From the cell containing the given text, extract its center point as [X, Y] coordinate. 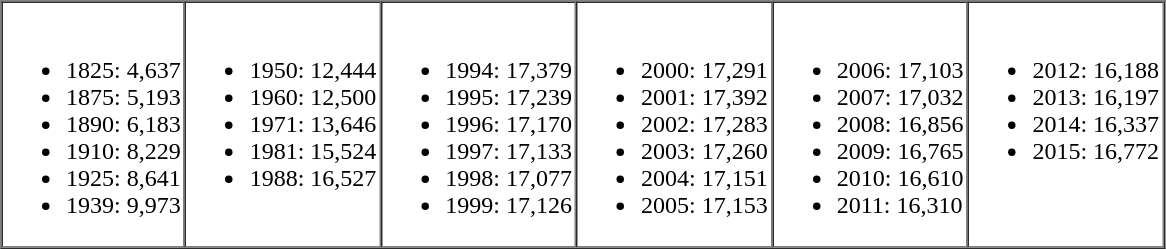
1994: 17,3791995: 17,2391996: 17,1701997: 17,1331998: 17,0771999: 17,126 [479, 125]
1825: 4,6371875: 5,1931890: 6,1831910: 8,2291925: 8,6411939: 9,973 [94, 125]
2006: 17,1032007: 17,0322008: 16,8562009: 16,7652010: 16,6102011: 16,310 [870, 125]
2012: 16,1882013: 16,1972014: 16,3372015: 16,772 [1066, 125]
2000: 17,2912001: 17,3922002: 17,2832003: 17,2602004: 17,1512005: 17,153 [675, 125]
1950: 12,4441960: 12,5001971: 13,6461981: 15,5241988: 16,527 [283, 125]
